Pinpoint the cell where the given text exists, returning its [x, y] midpoint coordinate. 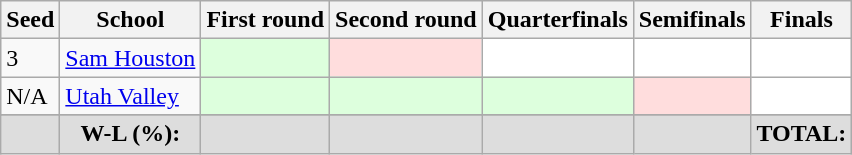
N/A [30, 96]
Seed [30, 20]
School [130, 20]
W-L (%): [130, 134]
Quarterfinals [558, 20]
Utah Valley [130, 96]
TOTAL: [802, 134]
First round [266, 20]
3 [30, 58]
Sam Houston [130, 58]
Finals [802, 20]
Second round [406, 20]
Semifinals [692, 20]
